Scan for the cell matching the given text and deliver its [X, Y] coordinate at center. 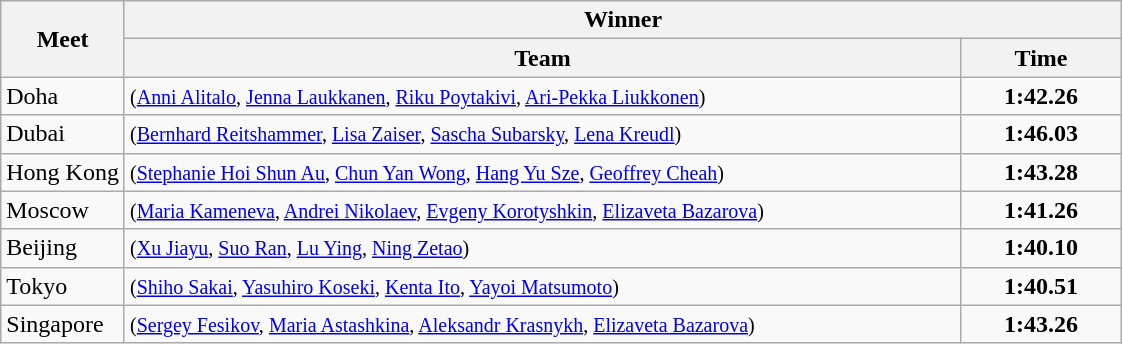
Moscow [63, 210]
1:43.26 [1042, 324]
(Sergey Fesikov, Maria Astashkina, Aleksandr Krasnykh, Elizaveta Bazarova) [542, 324]
Time [1042, 58]
(Bernhard Reitshammer, Lisa Zaiser, Sascha Subarsky, Lena Kreudl) [542, 134]
1:43.28 [1042, 172]
(Stephanie Hoi Shun Au, Chun Yan Wong, Hang Yu Sze, Geoffrey Cheah) [542, 172]
1:42.26 [1042, 96]
Hong Kong [63, 172]
Winner [622, 20]
(Xu Jiayu, Suo Ran, Lu Ying, Ning Zetao) [542, 248]
(Shiho Sakai, Yasuhiro Koseki, Kenta Ito, Yayoi Matsumoto) [542, 286]
Team [542, 58]
Dubai [63, 134]
1:46.03 [1042, 134]
(Maria Kameneva, Andrei Nikolaev, Evgeny Korotyshkin, Elizaveta Bazarova) [542, 210]
Doha [63, 96]
Beijing [63, 248]
1:41.26 [1042, 210]
(Anni Alitalo, Jenna Laukkanen, Riku Poytakivi, Ari-Pekka Liukkonen) [542, 96]
Meet [63, 39]
1:40.10 [1042, 248]
1:40.51 [1042, 286]
Tokyo [63, 286]
Singapore [63, 324]
